Determine the (x, y) coordinate at the center of the cell enclosing the given text.  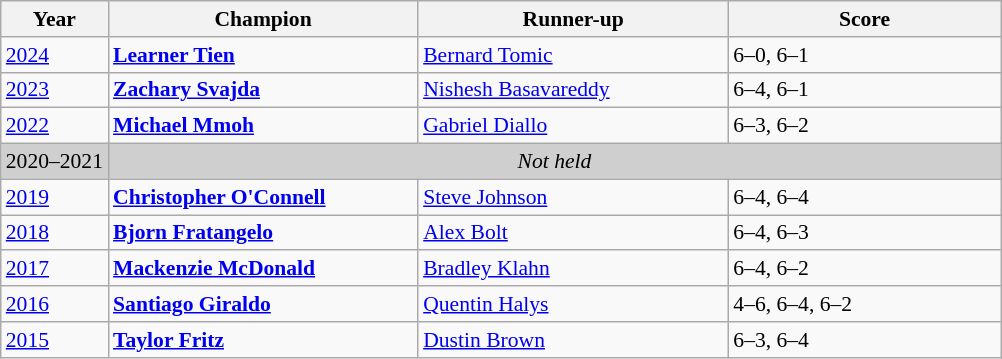
Zachary Svajda (263, 90)
Quentin Halys (573, 304)
2018 (54, 233)
Champion (263, 19)
6–0, 6–1 (864, 55)
2016 (54, 304)
Bradley Klahn (573, 269)
6–4, 6–4 (864, 197)
Steve Johnson (573, 197)
Bernard Tomic (573, 55)
Santiago Giraldo (263, 304)
Michael Mmoh (263, 126)
2019 (54, 197)
Alex Bolt (573, 233)
6–4, 6–1 (864, 90)
Mackenzie McDonald (263, 269)
Year (54, 19)
Gabriel Diallo (573, 126)
Bjorn Fratangelo (263, 233)
2017 (54, 269)
6–4, 6–3 (864, 233)
Nishesh Basavareddy (573, 90)
Taylor Fritz (263, 340)
2015 (54, 340)
Score (864, 19)
6–3, 6–4 (864, 340)
6–3, 6–2 (864, 126)
4–6, 6–4, 6–2 (864, 304)
6–4, 6–2 (864, 269)
Dustin Brown (573, 340)
2024 (54, 55)
Learner Tien (263, 55)
Not held (554, 162)
Christopher O'Connell (263, 197)
2020–2021 (54, 162)
2023 (54, 90)
Runner-up (573, 19)
2022 (54, 126)
